Pinpoint the cell where the given text exists, returning its [X, Y] midpoint coordinate. 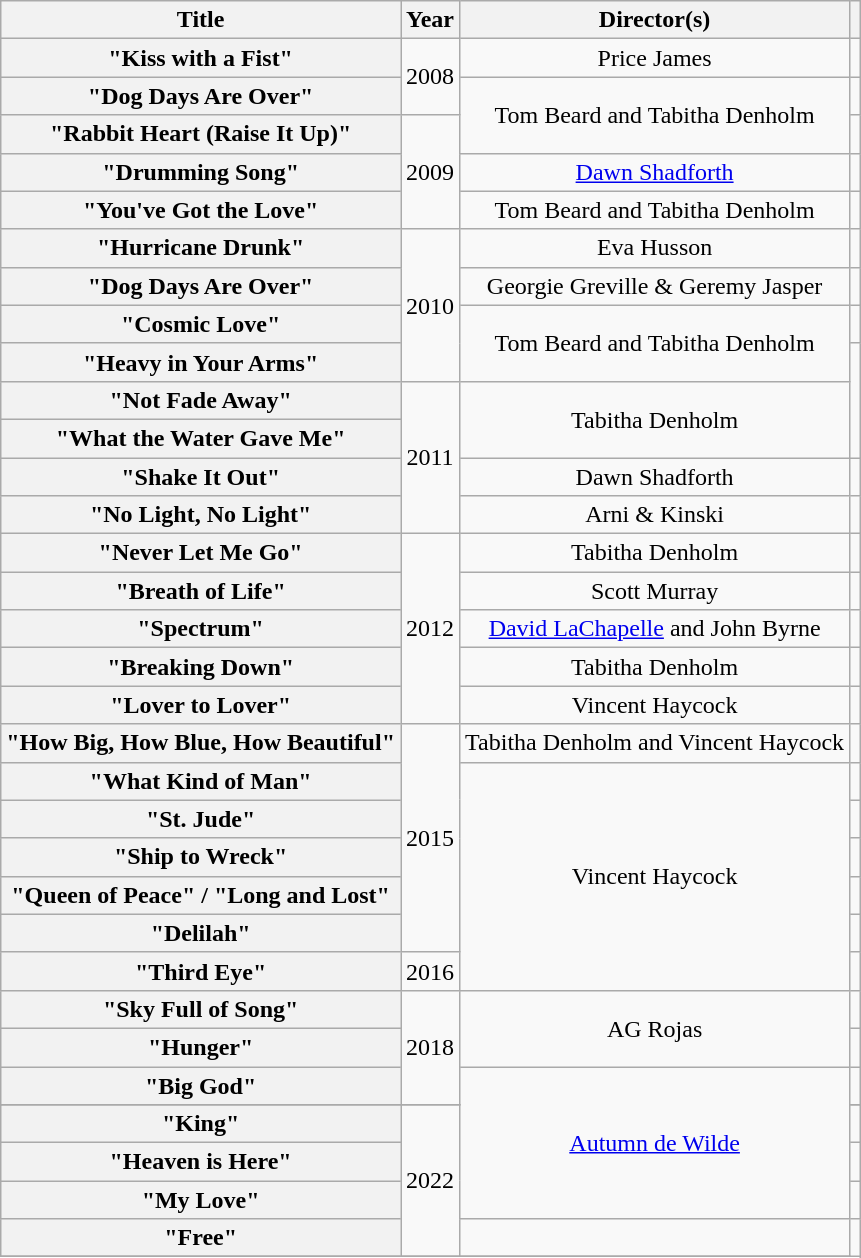
"Heaven is Here" [201, 1162]
Georgie Greville & Geremy Jasper [655, 286]
"No Light, No Light" [201, 515]
Arni & Kinski [655, 515]
"Never Let Me Go" [201, 553]
"Heavy in Your Arms" [201, 362]
"Spectrum" [201, 629]
AG Rojas [655, 1028]
"Ship to Wreck" [201, 857]
Tabitha Denholm and Vincent Haycock [655, 743]
"Big God" [201, 1085]
"Queen of Peace" / "Long and Lost" [201, 895]
Autumn de Wilde [655, 1142]
Director(s) [655, 20]
Title [201, 20]
Scott Murray [655, 591]
2011 [430, 457]
2009 [430, 172]
"Hurricane Drunk" [201, 248]
"Lover to Lover" [201, 705]
"Third Eye" [201, 971]
2015 [430, 838]
"My Love" [201, 1200]
"St. Jude" [201, 819]
"Sky Full of Song" [201, 1009]
Year [430, 20]
"Delilah" [201, 933]
"Cosmic Love" [201, 324]
"You've Got the Love" [201, 210]
David LaChapelle and John Byrne [655, 629]
"Free" [201, 1238]
2008 [430, 77]
2012 [430, 629]
"How Big, How Blue, How Beautiful" [201, 743]
2016 [430, 971]
"Not Fade Away" [201, 400]
"Drumming Song" [201, 172]
2022 [430, 1181]
"Rabbit Heart (Raise It Up)" [201, 134]
"Shake It Out" [201, 477]
"Hunger" [201, 1047]
2010 [430, 305]
"What Kind of Man" [201, 781]
"King" [201, 1124]
Eva Husson [655, 248]
2018 [430, 1047]
Price James [655, 58]
"Breath of Life" [201, 591]
"Breaking Down" [201, 667]
"Kiss with a Fist" [201, 58]
"What the Water Gave Me" [201, 438]
